Locate the cell with the specified text and output its [X, Y] center coordinate. 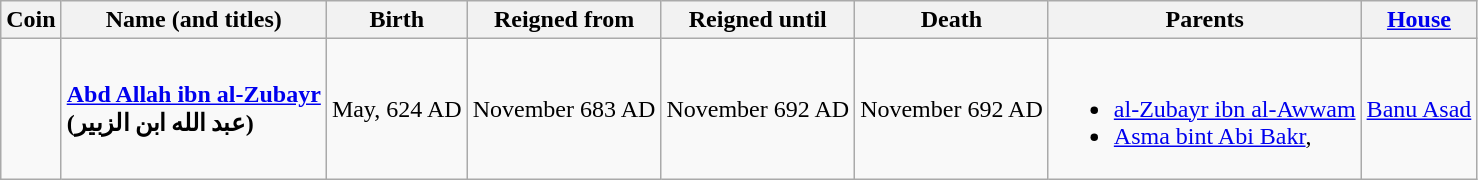
Coin [31, 20]
Death [952, 20]
November 683 AD [564, 109]
Banu Asad [1419, 109]
House [1419, 20]
Name (and titles) [194, 20]
May, 624 AD [396, 109]
Birth [396, 20]
Abd Allah ibn al-Zubayr(عبد الله ابن الزبير) [194, 109]
Reigned until [758, 20]
Reigned from [564, 20]
Parents [1204, 20]
al-Zubayr ibn al-AwwamAsma bint Abi Bakr, [1204, 109]
